From the cell containing the given text, extract its center point as (X, Y) coordinate. 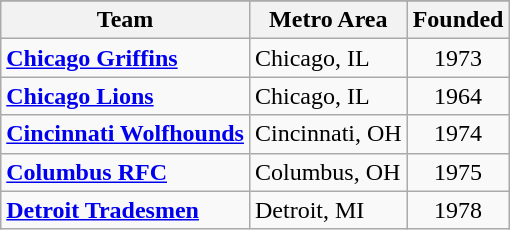
Columbus RFC (126, 172)
1978 (458, 210)
Founded (458, 20)
Team (126, 20)
Metro Area (328, 20)
1975 (458, 172)
Cincinnati, OH (328, 134)
1964 (458, 96)
1973 (458, 58)
Chicago Griffins (126, 58)
1974 (458, 134)
Detroit, MI (328, 210)
Chicago Lions (126, 96)
Cincinnati Wolfhounds (126, 134)
Detroit Tradesmen (126, 210)
Columbus, OH (328, 172)
